Extract the (X, Y) coordinate from the center of the cell holding the provided text.  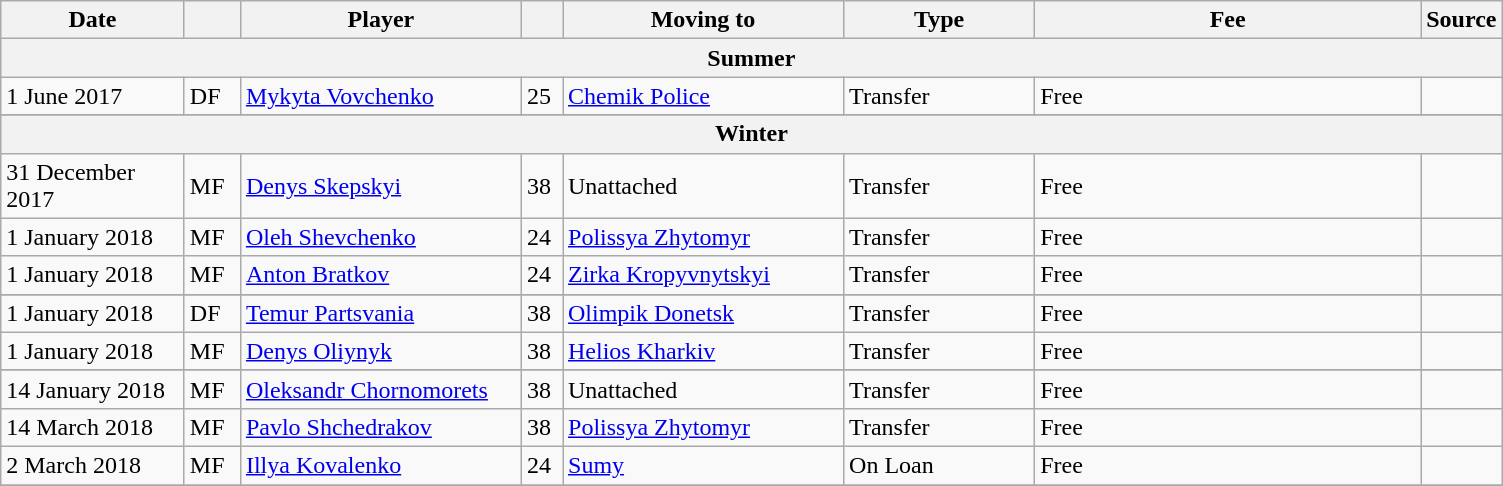
25 (542, 96)
Pavlo Shchedrakov (380, 427)
Type (940, 20)
Chemik Police (702, 96)
Olimpik Donetsk (702, 313)
Illya Kovalenko (380, 465)
Sumy (702, 465)
Temur Partsvania (380, 313)
31 December 2017 (93, 186)
Mykyta Vovchenko (380, 96)
Date (93, 20)
On Loan (940, 465)
Denys Oliynyk (380, 351)
Oleksandr Chornomorets (380, 389)
Moving to (702, 20)
1 June 2017 (93, 96)
14 January 2018 (93, 389)
2 March 2018 (93, 465)
Fee (1228, 20)
Denys Skepskyi (380, 186)
Summer (752, 58)
Oleh Shevchenko (380, 237)
Anton Bratkov (380, 275)
Winter (752, 134)
Player (380, 20)
Zirka Kropyvnytskyi (702, 275)
14 March 2018 (93, 427)
Helios Kharkiv (702, 351)
Source (1462, 20)
